Extract the (x, y) coordinate from the center of the cell holding the provided text.  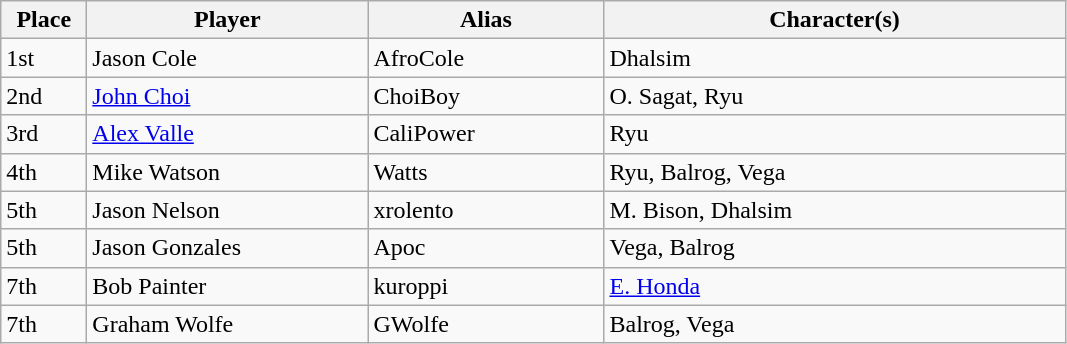
Jason Cole (228, 58)
Mike Watson (228, 172)
Dhalsim (834, 58)
Alias (486, 20)
AfroCole (486, 58)
E. Honda (834, 286)
Player (228, 20)
Place (44, 20)
Character(s) (834, 20)
Watts (486, 172)
4th (44, 172)
Jason Gonzales (228, 248)
3rd (44, 134)
Ryu, Balrog, Vega (834, 172)
ChoiBoy (486, 96)
Vega, Balrog (834, 248)
CaliPower (486, 134)
Ryu (834, 134)
Bob Painter (228, 286)
1st (44, 58)
2nd (44, 96)
O. Sagat, Ryu (834, 96)
GWolfe (486, 324)
Alex Valle (228, 134)
Graham Wolfe (228, 324)
kuroppi (486, 286)
M. Bison, Dhalsim (834, 210)
Jason Nelson (228, 210)
xrolento (486, 210)
Apoc (486, 248)
John Choi (228, 96)
Balrog, Vega (834, 324)
